Capture the cell that displays the provided text and extract its [x, y] central coordinate. 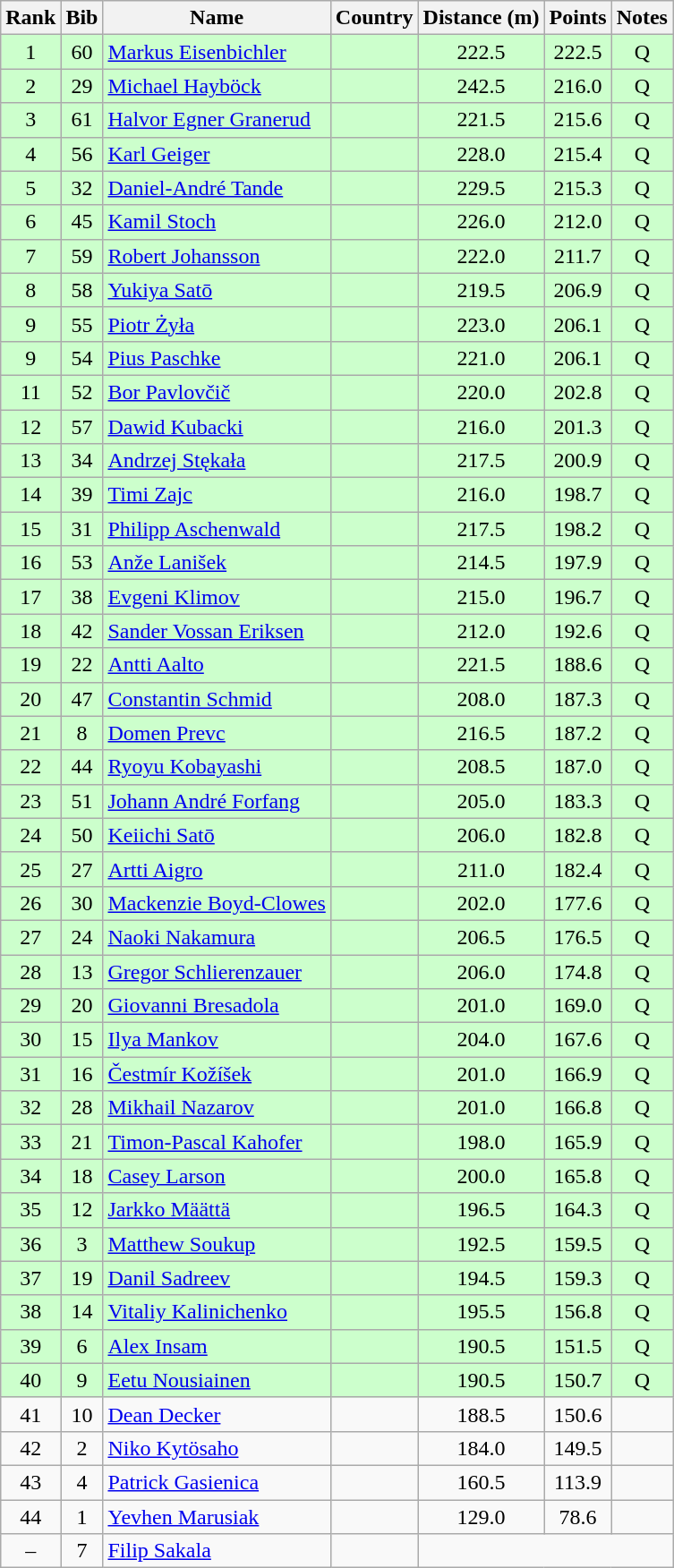
226.0 [482, 222]
Patrick Gasienica [217, 1482]
Philipp Aschenwald [217, 529]
26 [30, 903]
10 [82, 1414]
202.8 [578, 392]
166.8 [578, 1108]
165.9 [578, 1142]
55 [82, 324]
208.0 [482, 699]
40 [30, 1380]
223.0 [482, 324]
196.5 [482, 1210]
52 [82, 392]
Casey Larson [217, 1176]
165.8 [578, 1176]
Mikhail Nazarov [217, 1108]
Danil Sadreev [217, 1278]
182.4 [578, 869]
174.8 [578, 971]
Sander Vossan Eriksen [217, 631]
201.3 [578, 427]
5 [30, 188]
200.0 [482, 1176]
Name [217, 18]
Evgeni Klimov [217, 597]
177.6 [578, 903]
Alex Insam [217, 1346]
Anže Lanišek [217, 563]
37 [30, 1278]
184.0 [482, 1448]
Dawid Kubacki [217, 427]
151.5 [578, 1346]
35 [30, 1210]
200.9 [578, 461]
208.5 [482, 767]
58 [82, 290]
Rank [30, 18]
156.8 [578, 1312]
194.5 [482, 1278]
Antti Aalto [217, 665]
41 [30, 1414]
167.6 [578, 1040]
222.0 [482, 256]
159.3 [578, 1278]
211.7 [578, 256]
78.6 [578, 1517]
Naoki Nakamura [217, 937]
215.3 [578, 188]
Andrzej Stękała [217, 461]
166.9 [578, 1074]
198.2 [578, 529]
164.3 [578, 1210]
219.5 [482, 290]
206.9 [578, 290]
Yevhen Marusiak [217, 1517]
211.0 [482, 869]
198.0 [482, 1142]
– [30, 1551]
202.0 [482, 903]
Constantin Schmid [217, 699]
Markus Eisenbichler [217, 52]
57 [82, 427]
Giovanni Bresadola [217, 1006]
47 [82, 699]
50 [82, 835]
Bib [82, 18]
215.0 [482, 597]
Niko Kytösaho [217, 1448]
Country [374, 18]
Kamil Stoch [217, 222]
228.0 [482, 154]
192.6 [578, 631]
Robert Johansson [217, 256]
197.9 [578, 563]
187.2 [578, 733]
Mackenzie Boyd-Clowes [217, 903]
229.5 [482, 188]
204.0 [482, 1040]
Artti Aigro [217, 869]
53 [82, 563]
Keiichi Satō [217, 835]
Jarkko Määttä [217, 1210]
129.0 [482, 1517]
183.3 [578, 801]
206.5 [482, 937]
242.5 [482, 86]
Dean Decker [217, 1414]
169.0 [578, 1006]
61 [82, 120]
36 [30, 1244]
23 [30, 801]
Domen Prevc [217, 733]
Gregor Schlierenzauer [217, 971]
Eetu Nousiainen [217, 1380]
214.5 [482, 563]
220.0 [482, 392]
Daniel-André Tande [217, 188]
Bor Pavlovčič [217, 392]
195.5 [482, 1312]
Distance (m) [482, 18]
192.5 [482, 1244]
59 [82, 256]
196.7 [578, 597]
54 [82, 358]
182.8 [578, 835]
215.4 [578, 154]
188.5 [482, 1414]
Johann André Forfang [217, 801]
Pius Paschke [217, 358]
Filip Sakala [217, 1551]
149.5 [578, 1448]
11 [30, 392]
60 [82, 52]
17 [30, 597]
Matthew Soukup [217, 1244]
188.6 [578, 665]
Piotr Żyła [217, 324]
51 [82, 801]
56 [82, 154]
215.6 [578, 120]
Yukiya Satō [217, 290]
Karl Geiger [217, 154]
159.5 [578, 1244]
Vitaliy Kalinichenko [217, 1312]
Čestmír Kožíšek [217, 1074]
216.5 [482, 733]
221.0 [482, 358]
113.9 [578, 1482]
43 [30, 1482]
205.0 [482, 801]
Notes [642, 18]
Points [578, 18]
160.5 [482, 1482]
198.7 [578, 495]
150.6 [578, 1414]
187.0 [578, 767]
Ryoyu Kobayashi [217, 767]
45 [82, 222]
176.5 [578, 937]
33 [30, 1142]
Timon-Pascal Kahofer [217, 1142]
Ilya Mankov [217, 1040]
Timi Zajc [217, 495]
150.7 [578, 1380]
25 [30, 869]
Halvor Egner Granerud [217, 120]
Michael Hayböck [217, 86]
187.3 [578, 699]
